Search for the cell housing the specified text and yield its [X, Y] center coordinate. 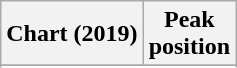
Peakposition [189, 34]
Chart (2019) [72, 34]
